Output the (x, y) coordinate of the center of the cell containing the given text.  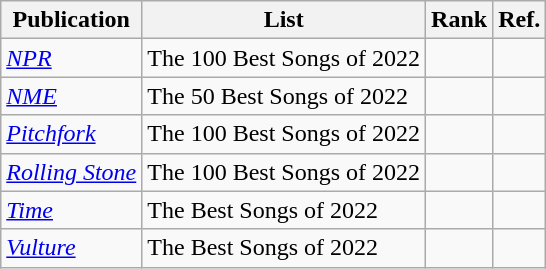
The 50 Best Songs of 2022 (284, 96)
Rank (460, 20)
Pitchfork (72, 134)
List (284, 20)
NPR (72, 58)
Rolling Stone (72, 172)
Ref. (520, 20)
Time (72, 210)
Publication (72, 20)
NME (72, 96)
Vulture (72, 248)
